Pinpoint the cell where the given text exists, returning its (X, Y) midpoint coordinate. 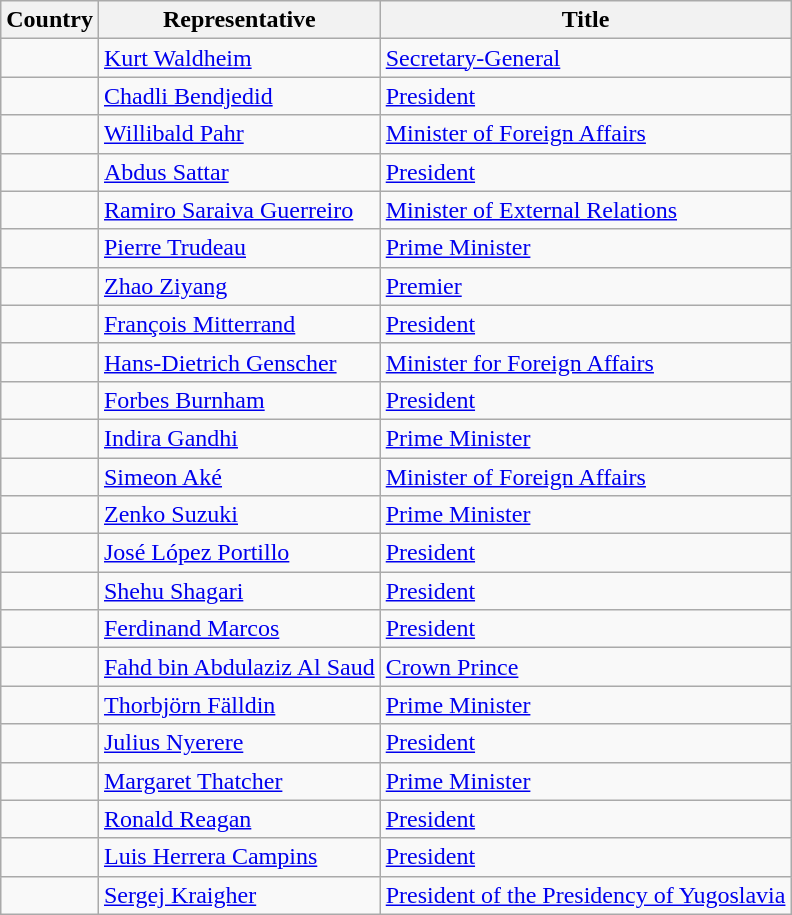
Zenko Suzuki (239, 515)
Shehu Shagari (239, 591)
Simeon Aké (239, 477)
President of the Presidency of Yugoslavia (586, 895)
Willibald Pahr (239, 134)
Secretary-General (586, 58)
François Mitterrand (239, 324)
Zhao Ziyang (239, 286)
Premier (586, 286)
Margaret Thatcher (239, 781)
Hans-Dietrich Genscher (239, 362)
Pierre Trudeau (239, 248)
Representative (239, 20)
Julius Nyerere (239, 743)
Sergej Kraigher (239, 895)
Forbes Burnham (239, 400)
Luis Herrera Campins (239, 857)
Thorbjörn Fälldin (239, 705)
José López Portillo (239, 553)
Minister of External Relations (586, 210)
Chadli Bendjedid (239, 96)
Title (586, 20)
Abdus Sattar (239, 172)
Indira Gandhi (239, 438)
Ronald Reagan (239, 819)
Ramiro Saraiva Guerreiro (239, 210)
Minister for Foreign Affairs (586, 362)
Kurt Waldheim (239, 58)
Fahd bin Abdulaziz Al Saud (239, 667)
Crown Prince (586, 667)
Ferdinand Marcos (239, 629)
Country (50, 20)
